Capture the cell that displays the provided text and extract its (X, Y) central coordinate. 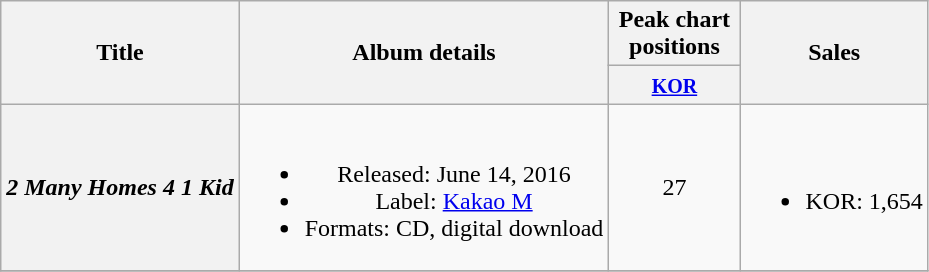
Album details (424, 52)
27 (674, 188)
KOR (674, 85)
Title (120, 52)
2 Many Homes 4 1 Kid (120, 188)
Released: June 14, 2016Label: Kakao MFormats: CD, digital download (424, 188)
Peak chart positions (674, 34)
Sales (834, 52)
KOR: 1,654 (834, 188)
